Search for the cell housing the specified text and yield its (X, Y) center coordinate. 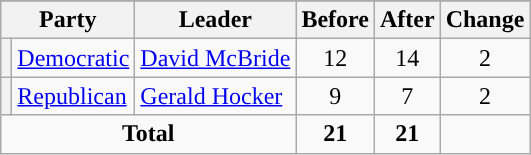
14 (407, 58)
Gerald Hocker (216, 96)
David McBride (216, 58)
Party (68, 20)
Total (148, 134)
Before (336, 20)
Leader (216, 20)
9 (336, 96)
Republican (74, 96)
12 (336, 58)
Democratic (74, 58)
After (407, 20)
7 (407, 96)
Change (485, 20)
